Locate the cell with the specified text and output its [x, y] center coordinate. 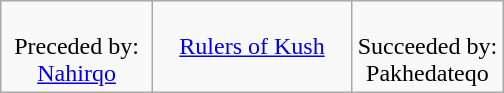
Succeeded by:Pakhedateqo [427, 47]
Preceded by:Nahirqo [76, 47]
Rulers of Kush [252, 47]
